Pinpoint the cell where the given text exists, returning its (x, y) midpoint coordinate. 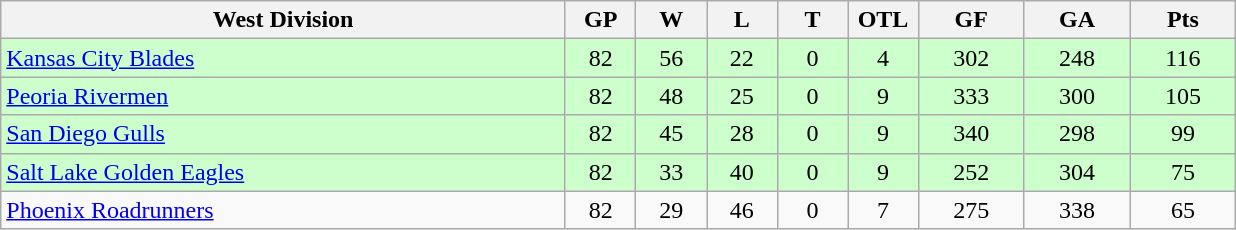
48 (672, 96)
45 (672, 134)
252 (971, 172)
275 (971, 210)
304 (1077, 172)
298 (1077, 134)
Salt Lake Golden Eagles (284, 172)
GP (600, 20)
75 (1183, 172)
56 (672, 58)
W (672, 20)
33 (672, 172)
302 (971, 58)
338 (1077, 210)
Phoenix Roadrunners (284, 210)
Peoria Rivermen (284, 96)
29 (672, 210)
300 (1077, 96)
4 (884, 58)
105 (1183, 96)
San Diego Gulls (284, 134)
22 (742, 58)
7 (884, 210)
Pts (1183, 20)
340 (971, 134)
GA (1077, 20)
Kansas City Blades (284, 58)
248 (1077, 58)
GF (971, 20)
25 (742, 96)
West Division (284, 20)
99 (1183, 134)
28 (742, 134)
46 (742, 210)
40 (742, 172)
OTL (884, 20)
L (742, 20)
333 (971, 96)
T (812, 20)
116 (1183, 58)
65 (1183, 210)
